Detect which cell encompasses the target text, then output its (X, Y) center coordinate. 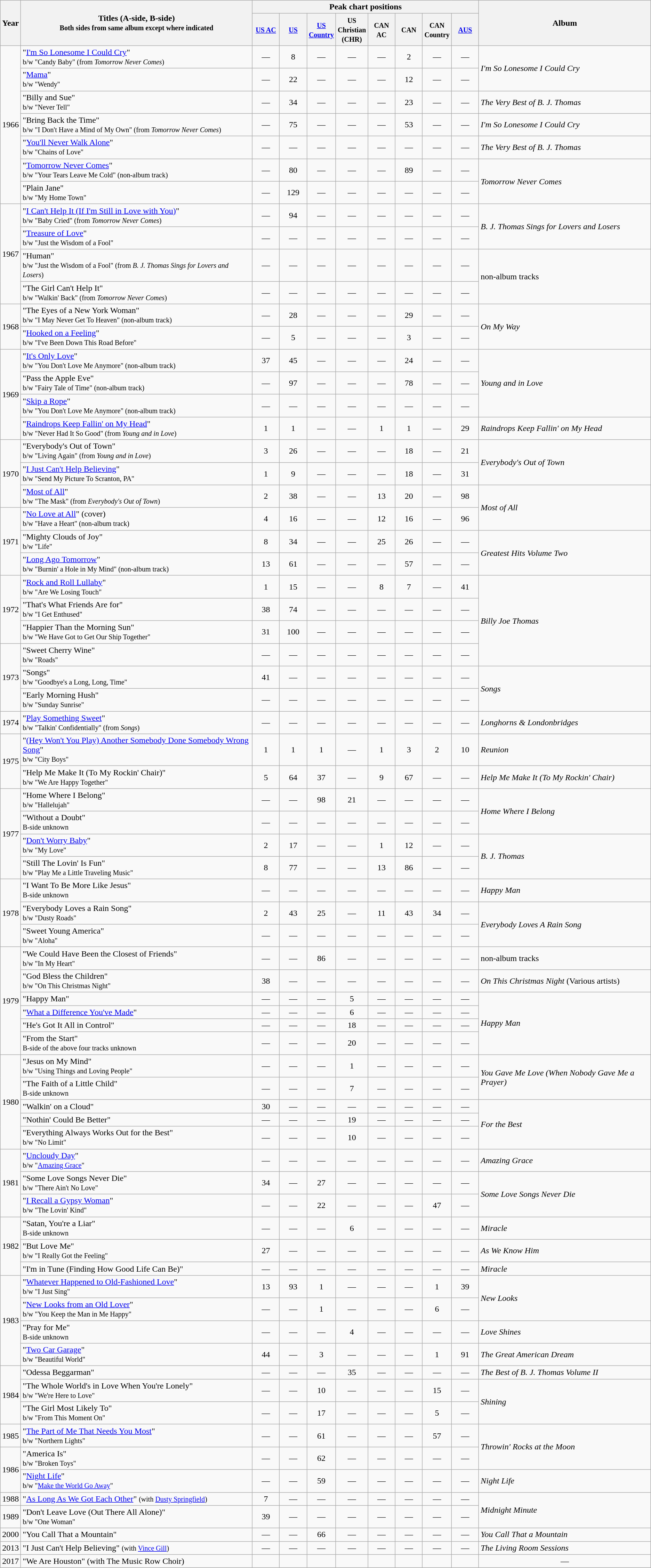
1984 (10, 1395)
"God Bless the Children"b/w "On This Christmas Night" (136, 981)
Some Love Songs Never Die (565, 1194)
"It's Only Love"b/w "You Don't Love Me Anymore" (non-album track) (136, 360)
1981 (10, 1183)
93 (294, 1286)
1966 (10, 125)
CAN (409, 30)
"Still The Lovin' Is Fun"b/w "Play Me a Little Traveling Music" (136, 867)
"As Long As We Got Each Other" (with Dusty Springfield) (136, 1499)
Reunion (565, 750)
"Treasure of Love"b/w "Just the Wisdom of a Fool" (136, 238)
45 (294, 360)
1980 (10, 1102)
"Without a Doubt"B-side unknown (136, 822)
1978 (10, 913)
1973 (10, 678)
"Some Love Songs Never Die"b/w "There Ain't No Love" (136, 1183)
2013 (10, 1548)
"I Just Can't Help Believing"b/w "Send My Picture To Scranton, PA" (136, 474)
"Long Ago Tomorrow"b/w "Burnin' a Hole in My Mind" (non-album track) (136, 564)
"Most of All"b/w "The Mask" (from Everybody's Out of Town) (136, 496)
47 (437, 1206)
Love Shines (565, 1331)
"Help Me Make It (To My Rockin' Chair)"b/w "We Are Happy Together" (136, 777)
91 (465, 1354)
1985 (10, 1436)
"Hooked on a Feeling"b/w "I've Been Down This Road Before" (136, 338)
"Raindrops Keep Fallin' on My Head"b/w "Never Had It So Good" (from Young and in Love) (136, 429)
1972 (10, 609)
"Mighty Clouds of Joy"b/w "Life" (136, 541)
Throwin' Rocks at the Moon (565, 1447)
"Everything Always Works Out for the Best"b/w "No Limit" (136, 1137)
1982 (10, 1246)
96 (465, 519)
Longhorns & Londonbridges (565, 723)
"We Could Have Been the Closest of Friends"b/w "In My Heart" (136, 958)
94 (294, 215)
"We Are Houston" (with The Music Row Choir) (136, 1561)
"Uncloudy Day"b/w "Amazing Grace" (136, 1160)
"I'm So Lonesome I Could Cry"b/w "Candy Baby" (from Tomorrow Never Comes) (136, 57)
1970 (10, 474)
Peak chart positions (365, 7)
Amazing Grace (565, 1160)
CAN AC (382, 30)
"Plain Jane"b/w "My Home Town" (136, 193)
1988 (10, 1499)
"The Faith of a Little Child"B-side unknown (136, 1089)
Everybody Loves A Rain Song (565, 924)
24 (409, 360)
"The Whole World's in Love When You're Lonely"b/w "We're Here to Love" (136, 1391)
Home Where I Belong (565, 811)
"Billy and Sue"b/w "Never Tell" (136, 102)
"You Call That a Mountain" (136, 1535)
Everybody's Out of Town (565, 462)
1974 (10, 723)
"Early Morning Hush"b/w "Sunday Sunrise" (136, 700)
Billy Joe Thomas (565, 621)
"From the Start"B-side of the above four tracks unknown (136, 1043)
"Don't Worry Baby"b/w "My Love" (136, 845)
"I Want To Be More Like Jesus"B-side unknown (136, 890)
"Play Something Sweet"b/w "Talkin' Confidentially" (from Songs) (136, 723)
The Best of B. J. Thomas Volume II (565, 1373)
"The Girl Can't Help It"b/w "Walkin' Back" (from Tomorrow Never Comes) (136, 292)
Tomorrow Never Comes (565, 181)
"America Is"b/w "Broken Toys" (136, 1458)
"Everybody Loves a Rain Song"b/w "Dusty Roads" (136, 913)
Greatest Hits Volume Two (565, 553)
For the Best (565, 1124)
80 (294, 170)
AUS (465, 30)
"Sweet Cherry Wine"b/w "Roads" (136, 655)
1977 (10, 834)
"Skip a Rope"b/w "You Don't Love Me Anymore" (non-album track) (136, 406)
"Nothin' Could Be Better" (136, 1120)
74 (294, 609)
On My Way (565, 327)
You Gave Me Love (When Nobody Gave Me a Prayer) (565, 1077)
"Human"b/w "Just the Wisdom of a Fool" (from B. J. Thomas Sings for Lovers and Losers) (136, 265)
"Home Where I Belong"b/w "Hallelujah" (136, 800)
"Jesus on My Mind"b/w "Using Things and Loving People" (136, 1066)
67 (409, 777)
"He's Got It All in Control" (136, 1025)
62 (321, 1458)
23 (409, 102)
"(Hey Won't You Play) Another Somebody Done Somebody Wrong Song"b/w "City Boys" (136, 750)
11 (382, 913)
1989 (10, 1517)
"I'm in Tune (Finding How Good Life Can Be)" (136, 1269)
"Sweet Young America"b/w "Aloha" (136, 936)
"Rock and Roll Lullaby"b/w "Are We Losing Touch" (136, 586)
B. J. Thomas Sings for Lovers and Losers (565, 226)
"I Recall a Gypsy Woman"b/w "The Lovin' Kind" (136, 1206)
1967 (10, 254)
77 (294, 867)
"Walkin' on a Cloud" (136, 1106)
"Don't Leave Love (Out There All Alone)"b/w "One Woman" (136, 1517)
"I Can't Help It (If I'm Still in Love with You)"b/w "Baby Cried" (from Tomorrow Never Comes) (136, 215)
B. J. Thomas (565, 856)
66 (321, 1535)
1983 (10, 1320)
Midnight Minute (565, 1510)
"The Part of Me That Needs You Most"b/w "Northern Lights" (136, 1436)
53 (409, 125)
1979 (10, 1000)
"No Love at All" (cover)b/w "Have a Heart" (non-album track) (136, 519)
"What a Difference You've Made" (136, 1012)
"Satan, You're a Liar"B-side unknown (136, 1228)
1975 (10, 761)
"Everybody's Out of Town"b/w "Living Again" (from Young and in Love) (136, 451)
US (294, 30)
"Whatever Happened to Old-Fashioned Love" b/w "I Just Sing" (136, 1286)
2000 (10, 1535)
"The Girl Most Likely To"b/w "From This Moment On" (136, 1413)
Titles (A-side, B-side)Both sides from same album except where indicated (136, 23)
Night Life (565, 1481)
1968 (10, 327)
"Bring Back the Time"b/w "I Don't Have a Mind of My Own" (from Tomorrow Never Comes) (136, 125)
1971 (10, 541)
On This Christmas Night (Various artists) (565, 981)
19 (352, 1120)
"The Eyes of a New York Woman"b/w "I May Never Get To Heaven" (non-album track) (136, 315)
30 (266, 1106)
Most of All (565, 507)
64 (294, 777)
78 (409, 383)
Young and in Love (565, 383)
Shining (565, 1402)
2017 (10, 1561)
"Pass the Apple Eve"b/w "Fairy Tale of Time" (non-album track) (136, 383)
You Call That a Mountain (565, 1535)
"Pray for Me"B-side unknown (136, 1331)
US Country (321, 30)
US AC (266, 30)
The Living Room Sessions (565, 1548)
New Looks (565, 1298)
28 (294, 315)
"Tomorrow Never Comes"b/w "Your Tears Leave Me Cold" (non-album track) (136, 170)
The Great American Dream (565, 1354)
1969 (10, 394)
"Mama"b/w "Wendy" (136, 79)
"Happy Man" (136, 999)
"I Just Can't Help Believing" (with Vince Gill) (136, 1548)
"New Looks from an Old Lover" b/w "You Keep the Man in Me Happy" (136, 1309)
"Night Life"b/w "Make the World Go Away" (136, 1481)
"You'll Never Walk Alone"b/w "Chains of Love" (136, 147)
"Happier Than the Morning Sun"b/w "We Have Got to Get Our Ship Together" (136, 632)
"That's What Friends Are for"b/w "I Get Enthused" (136, 609)
Songs (565, 689)
"Songs"b/w "Goodbye's a Long, Long, Time" (136, 678)
100 (294, 632)
35 (352, 1373)
Raindrops Keep Fallin' on My Head (565, 429)
"But Love Me"b/w "I Really Got the Feeling" (136, 1251)
Help Me Make It (To My Rockin' Chair) (565, 777)
1986 (10, 1470)
59 (321, 1481)
Album (565, 23)
As We Know Him (565, 1251)
US Christian (CHR) (352, 30)
44 (266, 1354)
129 (294, 193)
75 (294, 125)
CAN Country (437, 30)
"Two Car Garage"b/w "Beautiful World" (136, 1354)
89 (409, 170)
"Odessa Beggarman" (136, 1373)
97 (294, 383)
Year (10, 23)
